Find where the given text appears and provide that cell's center as [x, y] coordinate. 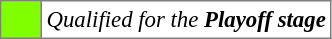
Qualified for the Playoff stage [186, 20]
